For the text-containing cell, return its midpoint in [x, y] coordinate format. 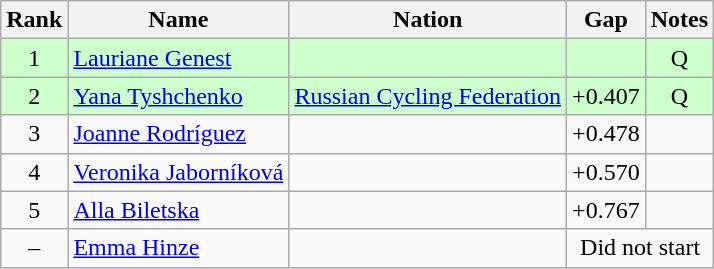
+0.407 [606, 96]
Lauriane Genest [178, 58]
Emma Hinze [178, 248]
5 [34, 210]
Notes [679, 20]
2 [34, 96]
Name [178, 20]
4 [34, 172]
Did not start [640, 248]
1 [34, 58]
– [34, 248]
3 [34, 134]
Yana Tyshchenko [178, 96]
Joanne Rodríguez [178, 134]
Rank [34, 20]
Russian Cycling Federation [428, 96]
Veronika Jaborníková [178, 172]
Alla Biletska [178, 210]
+0.478 [606, 134]
Gap [606, 20]
+0.767 [606, 210]
Nation [428, 20]
+0.570 [606, 172]
